Determine the [X, Y] coordinate at the center of the cell enclosing the given text.  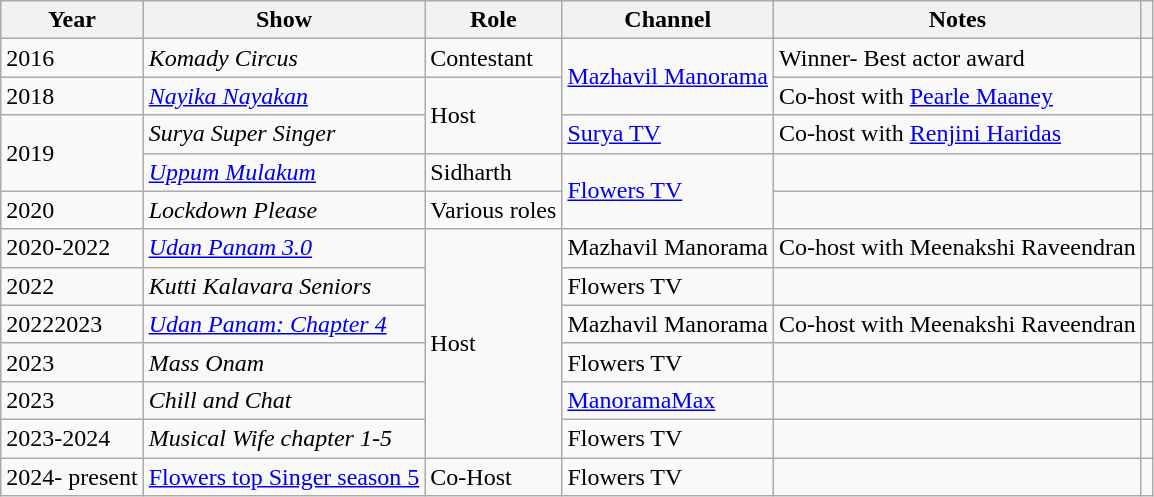
2018 [72, 96]
20222023 [72, 324]
2019 [72, 153]
Nayika Nayakan [284, 96]
Flowers top Singer season 5 [284, 477]
Chill and Chat [284, 400]
Co-host with Pearle Maaney [958, 96]
Year [72, 20]
Sidharth [494, 172]
2024- present [72, 477]
Show [284, 20]
Role [494, 20]
Co-host with Renjini Haridas [958, 134]
Winner- Best actor award [958, 58]
Various roles [494, 210]
Contestant [494, 58]
2020 [72, 210]
2020-2022 [72, 248]
Uppum Mulakum [284, 172]
Surya Super Singer [284, 134]
Lockdown Please [284, 210]
2016 [72, 58]
ManoramaMax [668, 400]
Surya TV [668, 134]
2022 [72, 286]
Musical Wife chapter 1-5 [284, 438]
Co-Host [494, 477]
Udan Panam 3.0 [284, 248]
2023-2024 [72, 438]
Mass Onam [284, 362]
Komady Circus [284, 58]
Udan Panam: Chapter 4 [284, 324]
Notes [958, 20]
Channel [668, 20]
Kutti Kalavara Seniors [284, 286]
